Identify which cell holds the provided text, then report its (X, Y) central coordinate. 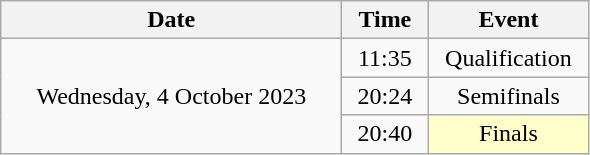
Finals (508, 134)
Semifinals (508, 96)
11:35 (385, 58)
Qualification (508, 58)
Time (385, 20)
Date (172, 20)
Wednesday, 4 October 2023 (172, 96)
20:40 (385, 134)
20:24 (385, 96)
Event (508, 20)
